Scan for the cell matching the given text and deliver its (X, Y) coordinate at center. 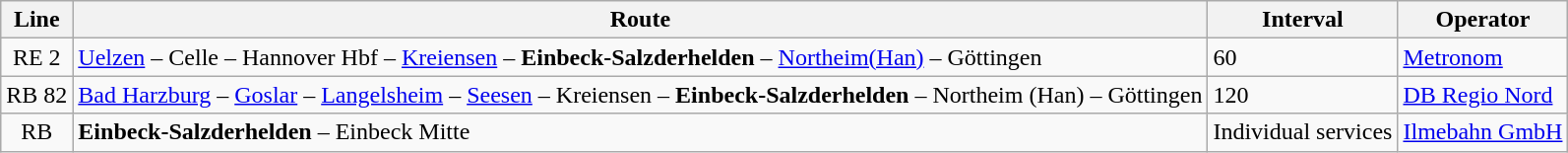
Uelzen – Celle – Hannover Hbf – Kreiensen – Einbeck-Salzderhelden – Northeim(Han) – Göttingen (640, 57)
Route (640, 20)
RE 2 (37, 57)
Metronom (1482, 57)
Ilmebahn GmbH (1482, 132)
Individual services (1303, 132)
RB 82 (37, 95)
Einbeck-Salzderhelden – Einbeck Mitte (640, 132)
Bad Harzburg – Goslar – Langelsheim – Seesen – Kreiensen – Einbeck-Salzderhelden – Northeim (Han) – Göttingen (640, 95)
60 (1303, 57)
RB (37, 132)
Line (37, 20)
Interval (1303, 20)
DB Regio Nord (1482, 95)
120 (1303, 95)
Operator (1482, 20)
